Capture the cell that displays the provided text and extract its (X, Y) central coordinate. 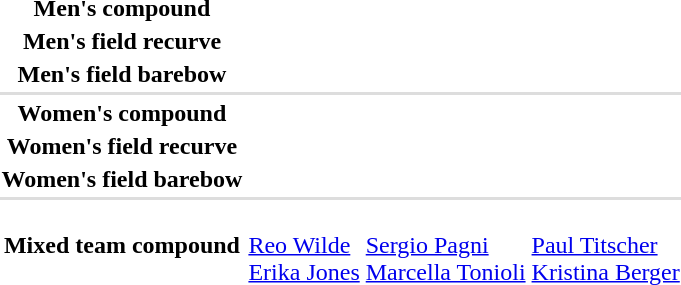
Men's field recurve (122, 41)
Women's field recurve (122, 146)
Men's field barebow (122, 74)
Women's field barebow (122, 179)
Women's compound (122, 113)
